Pinpoint the cell where the given text exists, returning its [x, y] midpoint coordinate. 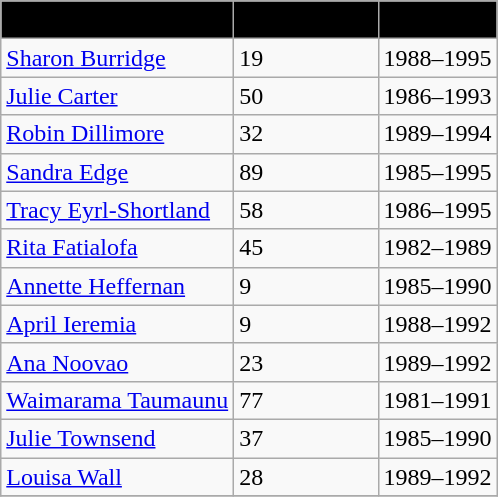
45 [306, 248]
1986–1995 [438, 210]
Rita Fatialofa [118, 248]
Waimarama Taumaunu [118, 400]
58 [306, 210]
Robin Dillimore [118, 134]
1981–1991 [438, 400]
32 [306, 134]
April Ieremia [118, 324]
89 [306, 172]
19 [306, 58]
28 [306, 477]
Julie Carter [118, 96]
Annette Heffernan [118, 286]
77 [306, 400]
1982–1989 [438, 248]
Years [438, 20]
Sandra Edge [118, 172]
Sharon Burridge [118, 58]
1988–1995 [438, 58]
Tracy Eyrl-Shortland [118, 210]
1989–1994 [438, 134]
Louisa Wall [118, 477]
37 [306, 438]
1986–1993 [438, 96]
1985–1995 [438, 172]
Ana Noovao [118, 362]
50 [306, 96]
1988–1992 [438, 324]
Player [118, 20]
23 [306, 362]
Julie Townsend [118, 438]
Appearances [306, 20]
